Return (X, Y) of the center of cell containing provided text 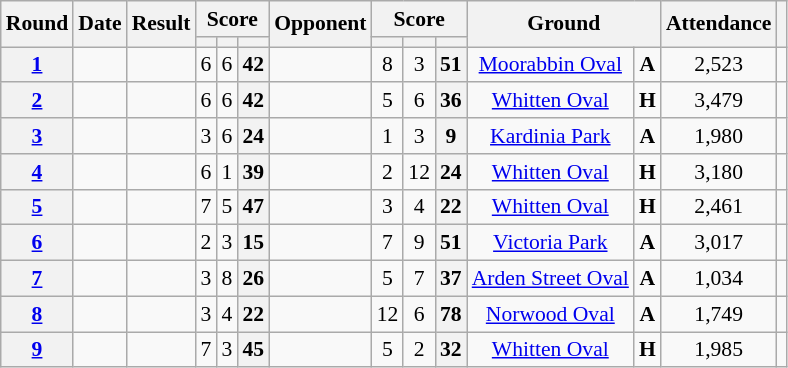
2,523 (719, 65)
1,034 (719, 279)
Opponent (320, 24)
3,479 (719, 101)
Date (100, 24)
47 (253, 207)
Kardinia Park (550, 136)
Ground (564, 24)
Arden Street Oval (550, 279)
15 (253, 243)
Attendance (719, 24)
3,180 (719, 172)
Moorabbin Oval (550, 65)
1,749 (719, 314)
Round (38, 24)
Result (162, 24)
26 (253, 279)
2,461 (719, 207)
78 (451, 314)
39 (253, 172)
3,017 (719, 243)
1,980 (719, 136)
Norwood Oval (550, 314)
37 (451, 279)
36 (451, 101)
32 (451, 350)
Victoria Park (550, 243)
45 (253, 350)
1,985 (719, 350)
